From the cell containing the given text, extract its center point as [x, y] coordinate. 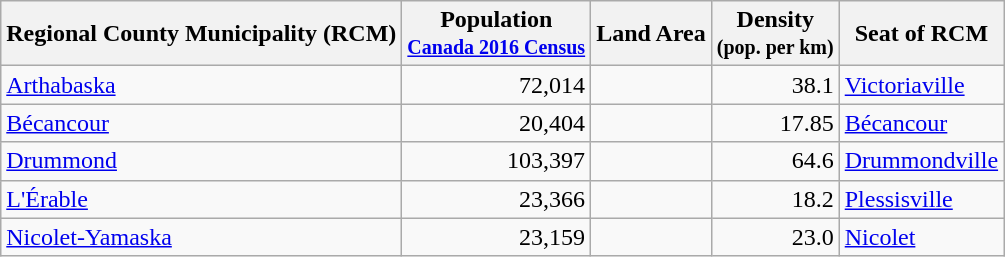
17.85 [775, 123]
23,159 [496, 237]
20,404 [496, 123]
Drummondville [921, 161]
Plessisville [921, 199]
23,366 [496, 199]
PopulationCanada 2016 Census [496, 34]
103,397 [496, 161]
Arthabaska [202, 85]
Nicolet-Yamaska [202, 237]
Nicolet [921, 237]
72,014 [496, 85]
64.6 [775, 161]
Seat of RCM [921, 34]
L'Érable [202, 199]
Victoriaville [921, 85]
38.1 [775, 85]
Density(pop. per km) [775, 34]
Drummond [202, 161]
Regional County Municipality (RCM) [202, 34]
18.2 [775, 199]
23.0 [775, 237]
Land Area [652, 34]
